Find where the given text appears and provide that cell's center as (X, Y) coordinate. 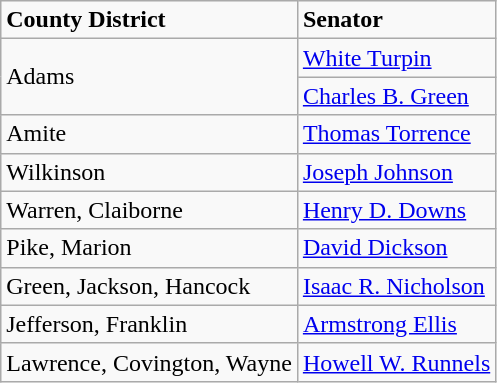
Joseph Johnson (396, 172)
Amite (150, 134)
County District (150, 20)
Thomas Torrence (396, 134)
Henry D. Downs (396, 210)
Warren, Claiborne (150, 210)
Isaac R. Nicholson (396, 286)
Pike, Marion (150, 248)
Jefferson, Franklin (150, 324)
David Dickson (396, 248)
Senator (396, 20)
Howell W. Runnels (396, 362)
Adams (150, 77)
Wilkinson (150, 172)
Lawrence, Covington, Wayne (150, 362)
Armstrong Ellis (396, 324)
Charles B. Green (396, 96)
Green, Jackson, Hancock (150, 286)
White Turpin (396, 58)
